Detect which cell encompasses the target text, then output its (x, y) center coordinate. 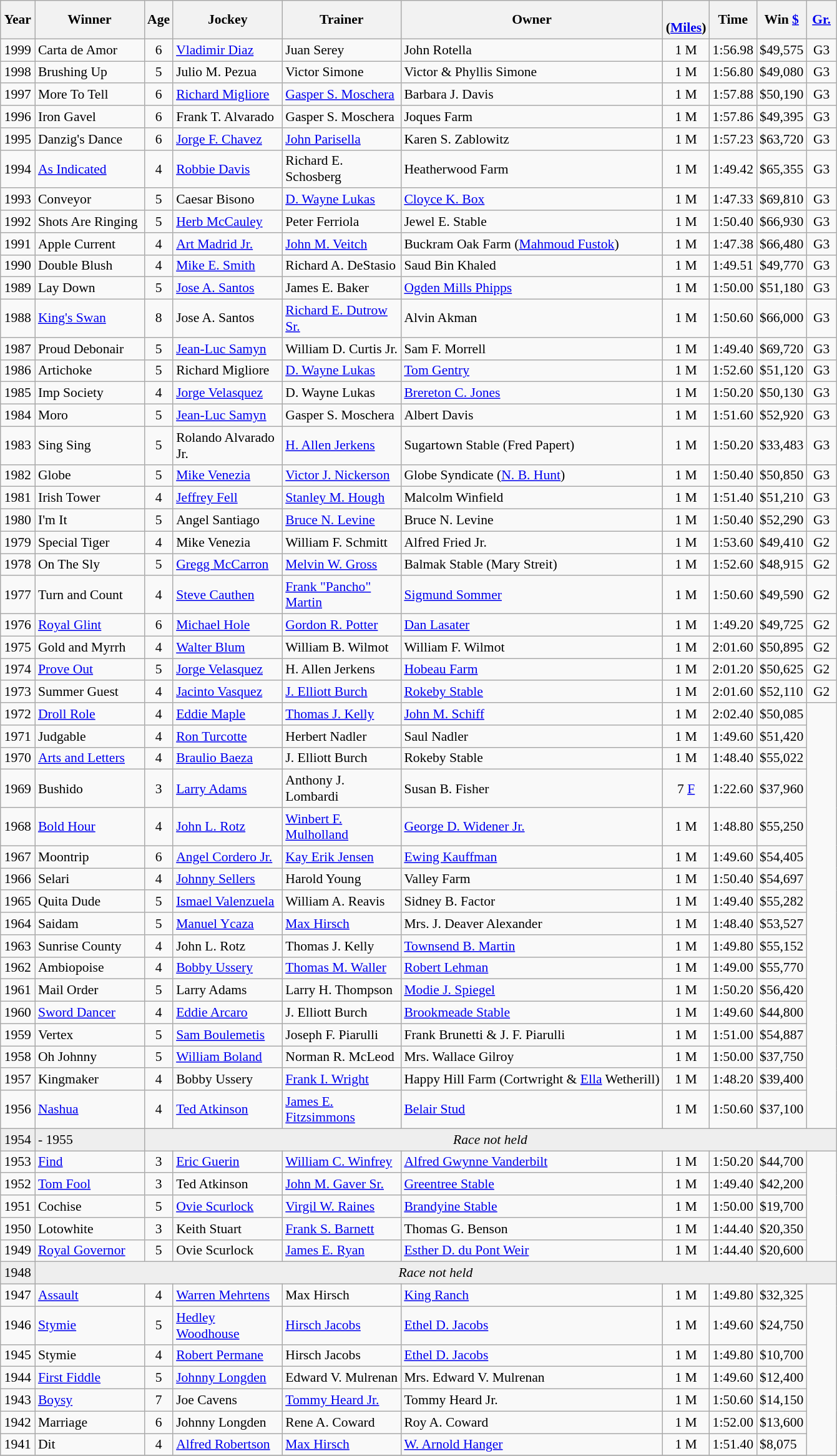
Robert Lehman (532, 968)
William F. Wilmot (532, 647)
Alfred Gwynne Vanderbilt (532, 1162)
$66,480 (781, 244)
Norman R. McLeod (341, 1057)
Lay Down (90, 288)
Happy Hill Farm (Cortwright & Ella Wetherill) (532, 1080)
Gregg McCarron (227, 565)
Sidney B. Factor (532, 902)
Victor J. Nickerson (341, 476)
1:53.60 (733, 542)
$44,700 (781, 1162)
Apple Current (90, 244)
$50,190 (781, 95)
Herbert Nadler (341, 736)
1960 (17, 1013)
$13,600 (781, 1422)
7 (159, 1400)
1:48.80 (733, 826)
$50,085 (781, 714)
Summer Guest (90, 692)
7 F (687, 789)
Jockey (227, 20)
Cloyce K. Box (532, 200)
$19,700 (781, 1206)
$49,725 (781, 625)
2:02.40 (733, 714)
Selari (90, 879)
$55,770 (781, 968)
$33,483 (781, 446)
Gordon R. Potter (341, 625)
1:49.20 (733, 625)
Alfred Fried Jr. (532, 542)
Caesar Bisono (227, 200)
Boysy (90, 1400)
William B. Wilmot (341, 647)
Frank T. Alvarado (227, 117)
Richard E. Dutrow Sr. (341, 318)
$66,930 (781, 222)
Sigmund Sommer (532, 595)
As Indicated (90, 169)
Winner (90, 20)
Buckram Oak Farm (Mahmoud Fustok) (532, 244)
$65,355 (781, 169)
Victor Simone (341, 72)
Arts and Letters (90, 758)
Jewel E. Stable (532, 222)
Richard E. Schosberg (341, 169)
Tom Gentry (532, 371)
Hedley Woodhouse (227, 1326)
1:49.00 (733, 968)
Brandyine Stable (532, 1206)
Richard A. DeStasio (341, 266)
Robbie Davis (227, 169)
Mrs. J. Deaver Alexander (532, 924)
1:56.98 (733, 50)
Vladimir Diaz (227, 50)
Bold Hour (90, 826)
$51,210 (781, 498)
1962 (17, 968)
1:48.20 (733, 1080)
Albert Davis (532, 416)
Moontrip (90, 857)
John Parisella (341, 139)
John M. Gaver Sr. (341, 1185)
1945 (17, 1356)
8 (159, 318)
1977 (17, 595)
$49,080 (781, 72)
Esther D. du Pont Weir (532, 1251)
Age (159, 20)
Keith Stuart (227, 1229)
Droll Role (90, 714)
1950 (17, 1229)
$66,000 (781, 318)
$37,960 (781, 789)
$51,420 (781, 736)
1:49.42 (733, 169)
$12,400 (781, 1378)
Stanley M. Hough (341, 498)
$51,180 (781, 288)
Malcolm Winfield (532, 498)
$14,150 (781, 1400)
1947 (17, 1296)
Townsend B. Martin (532, 946)
1966 (17, 879)
Rene A. Coward (341, 1422)
William D. Curtis Jr. (341, 349)
William F. Schmitt (341, 542)
Win $ (781, 20)
1951 (17, 1206)
1943 (17, 1400)
Frank S. Barnett (341, 1229)
John M. Schiff (532, 714)
Quita Dude (90, 902)
Modie J. Spiegel (532, 990)
$54,887 (781, 1035)
Carta de Amor (90, 50)
$39,400 (781, 1080)
Trainer (341, 20)
1959 (17, 1035)
Kingmaker (90, 1080)
$20,350 (781, 1229)
$50,850 (781, 476)
Joseph F. Piarulli (341, 1035)
1989 (17, 288)
1:57.86 (733, 117)
Iron Gavel (90, 117)
$50,130 (781, 393)
1979 (17, 542)
$63,720 (781, 139)
1997 (17, 95)
1941 (17, 1445)
James E. Baker (341, 288)
William Boland (227, 1057)
Proud Debonair (90, 349)
Manuel Ycaza (227, 924)
1990 (17, 266)
1:49.51 (733, 266)
Edward V. Mulrenan (341, 1378)
1994 (17, 169)
Irish Tower (90, 498)
$49,410 (781, 542)
1973 (17, 692)
$55,152 (781, 946)
Joques Farm (532, 117)
Ewing Kauffman (532, 857)
1976 (17, 625)
Conveyor (90, 200)
1985 (17, 393)
Mail Order (90, 990)
James E. Fitzsimmons (341, 1110)
Michael Hole (227, 625)
1974 (17, 670)
$10,700 (781, 1356)
1970 (17, 758)
Bushido (90, 789)
Anthony J. Lombardi (341, 789)
Sam F. Morrell (532, 349)
Sing Sing (90, 446)
Angel Cordero Jr. (227, 857)
Sam Boulemetis (227, 1035)
1958 (17, 1057)
Sword Dancer (90, 1013)
Brookmeade Stable (532, 1013)
$49,395 (781, 117)
1:47.38 (733, 244)
1987 (17, 349)
1961 (17, 990)
Thomas G. Benson (532, 1229)
William A. Reavis (341, 902)
Turn and Count (90, 595)
Frank Brunetti & J. F. Piarulli (532, 1035)
Joe Cavens (227, 1400)
- 1955 (90, 1140)
$55,250 (781, 826)
Lotowhite (90, 1229)
Ogden Mills Phipps (532, 288)
Hobeau Farm (532, 670)
Eddie Arcaro (227, 1013)
Mrs. Wallace Gilroy (532, 1057)
1983 (17, 446)
Globe (90, 476)
1:57.88 (733, 95)
$52,920 (781, 416)
Tom Fool (90, 1185)
1949 (17, 1251)
Harold Young (341, 879)
$48,915 (781, 565)
John Rotella (532, 50)
Mrs. Edward V. Mulrenan (532, 1378)
Johnny Sellers (227, 879)
$55,022 (781, 758)
Brushing Up (90, 72)
1953 (17, 1162)
Ismael Valenzuela (227, 902)
Brereton C. Jones (532, 393)
Dan Lasater (532, 625)
Larry H. Thompson (341, 990)
1:47.33 (733, 200)
Saul Nadler (532, 736)
Barbara J. Davis (532, 95)
$20,600 (781, 1251)
Oh Johnny (90, 1057)
1991 (17, 244)
Thomas M. Waller (341, 968)
Rolando Alvarado Jr. (227, 446)
Eddie Maple (227, 714)
1942 (17, 1422)
1:57.23 (733, 139)
1995 (17, 139)
Moro (90, 416)
1971 (17, 736)
$24,750 (781, 1326)
$50,895 (781, 647)
Sunrise County (90, 946)
1984 (17, 416)
Sugartown Stable (Fred Papert) (532, 446)
Jacinto Vasquez (227, 692)
$50,625 (781, 670)
(Miles) (687, 20)
Angel Santiago (227, 520)
Judgable (90, 736)
I'm It (90, 520)
Prove Out (90, 670)
$69,720 (781, 349)
Special Tiger (90, 542)
$37,100 (781, 1110)
1978 (17, 565)
Eric Guerin (227, 1162)
$52,110 (781, 692)
King Ranch (532, 1296)
W. Arnold Hanger (532, 1445)
Peter Ferriola (341, 222)
Nashua (90, 1110)
Roy A. Coward (532, 1422)
1972 (17, 714)
$8,075 (781, 1445)
1982 (17, 476)
1988 (17, 318)
Melvin W. Gross (341, 565)
1986 (17, 371)
Julio M. Pezua (227, 72)
First Fiddle (90, 1378)
1:52.00 (733, 1422)
Virgil W. Raines (341, 1206)
Time (733, 20)
$54,697 (781, 879)
1:22.60 (733, 789)
$51,120 (781, 371)
$49,590 (781, 595)
1980 (17, 520)
Karen S. Zablowitz (532, 139)
$44,800 (781, 1013)
More To Tell (90, 95)
1:51.00 (733, 1035)
$32,325 (781, 1296)
Ambiopoise (90, 968)
1963 (17, 946)
1952 (17, 1185)
Ron Turcotte (227, 736)
Shots Are Ringing (90, 222)
Danzig's Dance (90, 139)
George D. Widener Jr. (532, 826)
Balmak Stable (Mary Streit) (532, 565)
Assault (90, 1296)
1969 (17, 789)
$49,770 (781, 266)
$69,810 (781, 200)
Braulio Baeza (227, 758)
Susan B. Fisher (532, 789)
$54,405 (781, 857)
1967 (17, 857)
Frank "Pancho" Martin (341, 595)
Saidam (90, 924)
1965 (17, 902)
1993 (17, 200)
Art Madrid Jr. (227, 244)
Marriage (90, 1422)
Gold and Myrrh (90, 647)
Alvin Akman (532, 318)
Jeffrey Fell (227, 498)
Globe Syndicate (N. B. Hunt) (532, 476)
1964 (17, 924)
1981 (17, 498)
James E. Ryan (341, 1251)
Cochise (90, 1206)
1946 (17, 1326)
Herb McCauley (227, 222)
Belair Stud (532, 1110)
Dit (90, 1445)
$56,420 (781, 990)
1956 (17, 1110)
1968 (17, 826)
1957 (17, 1080)
Steve Cauthen (227, 595)
1954 (17, 1140)
Heatherwood Farm (532, 169)
1996 (17, 117)
$53,527 (781, 924)
Royal Governor (90, 1251)
Walter Blum (227, 647)
Owner (532, 20)
Royal Glint (90, 625)
$42,200 (781, 1185)
Frank I. Wright (341, 1080)
Alfred Robertson (227, 1445)
Vertex (90, 1035)
Juan Serey (341, 50)
1992 (17, 222)
Gr. (821, 20)
1948 (17, 1273)
Kay Erik Jensen (341, 857)
$37,750 (781, 1057)
1:56.80 (733, 72)
Saud Bin Khaled (532, 266)
Year (17, 20)
1975 (17, 647)
On The Sly (90, 565)
Find (90, 1162)
Greentree Stable (532, 1185)
Artichoke (90, 371)
Valley Farm (532, 879)
King's Swan (90, 318)
$49,575 (781, 50)
$55,282 (781, 902)
John M. Veitch (341, 244)
William C. Winfrey (341, 1162)
1:51.60 (733, 416)
Robert Permane (227, 1356)
1999 (17, 50)
Double Blush (90, 266)
1944 (17, 1378)
$52,290 (781, 520)
Winbert F. Mulholland (341, 826)
1998 (17, 72)
2:01.20 (733, 670)
Imp Society (90, 393)
Mike E. Smith (227, 266)
Warren Mehrtens (227, 1296)
Jorge F. Chavez (227, 139)
Victor & Phyllis Simone (532, 72)
